For the text-containing cell, return its midpoint in [X, Y] coordinate format. 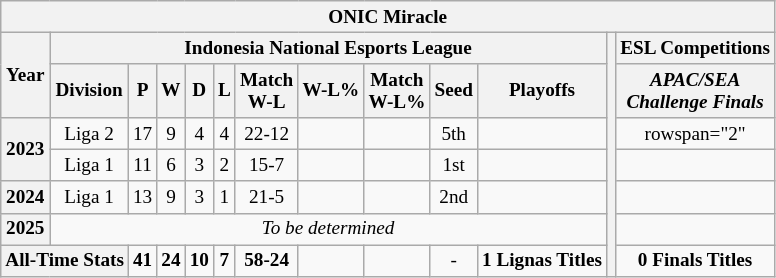
2nd [454, 197]
Match W-L% [397, 91]
W-L% [331, 91]
L [224, 91]
All-Time Stats [65, 261]
2024 [26, 197]
2023 [26, 150]
Playoffs [542, 91]
15-7 [266, 166]
- [454, 261]
11 [142, 166]
1 Lignas Titles [542, 261]
Seed [454, 91]
21-5 [266, 197]
6 [171, 166]
5th [454, 134]
ESL Competitions [696, 48]
2025 [26, 229]
10 [199, 261]
W [171, 91]
22-12 [266, 134]
To be determined [328, 229]
rowspan="2" [696, 134]
58-24 [266, 261]
1st [454, 166]
Match W-L [266, 91]
0 Finals Titles [696, 261]
2 [224, 166]
Division [90, 91]
1 [224, 197]
APAC/SEA Challenge Finals [696, 91]
P [142, 91]
Year [26, 75]
Liga 2 [90, 134]
7 [224, 261]
D [199, 91]
24 [171, 261]
Indonesia National Esports League [328, 48]
41 [142, 261]
17 [142, 134]
ONIC Miracle [388, 17]
13 [142, 197]
